Determine the [x, y] coordinate at the center of the cell enclosing the given text.  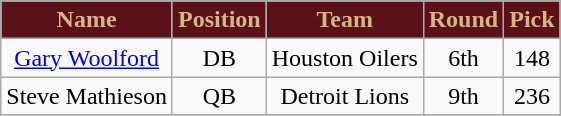
6th [463, 58]
Name [87, 20]
Team [344, 20]
Steve Mathieson [87, 96]
DB [219, 58]
148 [532, 58]
Houston Oilers [344, 58]
Detroit Lions [344, 96]
Pick [532, 20]
9th [463, 96]
236 [532, 96]
Position [219, 20]
Round [463, 20]
QB [219, 96]
Gary Woolford [87, 58]
